Return [X, Y] of the center of cell containing provided text 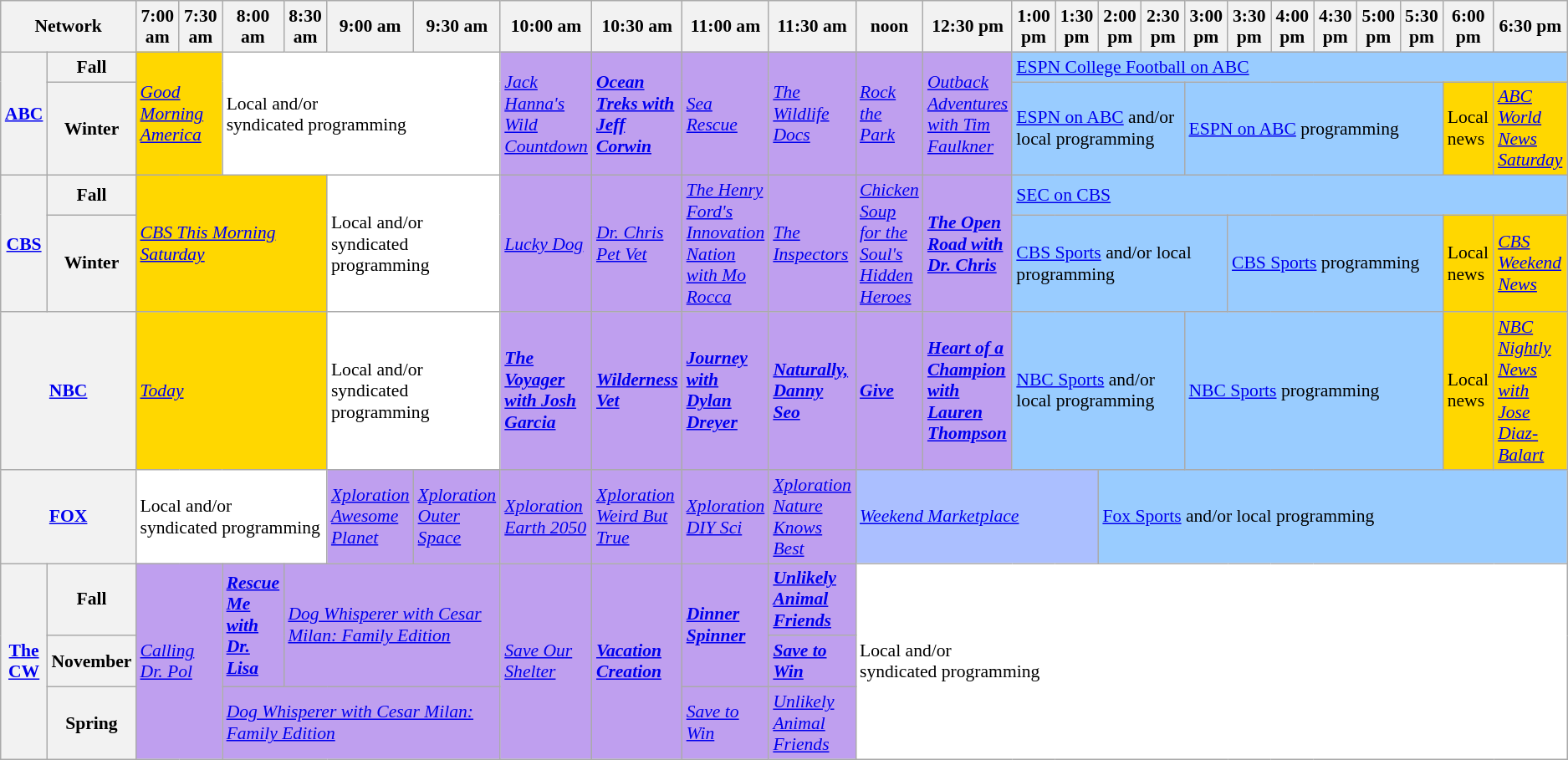
The Voyager with Josh Garcia [546, 391]
6:30 pm [1530, 27]
6:00 pm [1468, 27]
CBS This Morning Saturday [231, 244]
2:00 pm [1120, 27]
Wilderness Vet [637, 391]
ESPN College Football on ABC [1290, 67]
Rock the Park [890, 114]
Give [890, 391]
Heart of a Champion with Lauren Thompson [968, 391]
The CW [24, 661]
November [91, 662]
ESPN on ABC programming [1313, 129]
5:30 pm [1422, 27]
2:30 pm [1163, 27]
10:30 am [637, 27]
Good Morning America [179, 114]
The Wildlife Docs [812, 114]
11:00 am [726, 27]
Xploration Awesome Planet [370, 517]
Outback Adventures with Tim Faulkner [968, 114]
Journey with Dylan Dreyer [726, 391]
10:00 am [546, 27]
NBC Nightly News with Jose Diaz-Balart [1530, 391]
1:30 pm [1077, 27]
Today [231, 391]
Xploration Nature Knows Best [812, 517]
9:00 am [370, 27]
The Inspectors [812, 244]
Jack Hanna's Wild Countdown [546, 114]
ESPN on ABC and/or local programming [1098, 129]
Network [69, 27]
Xploration DIY Sci [726, 517]
Local and/orsyndicated programming [1211, 661]
NBC Sports and/or local programming [1098, 391]
ABC World News Saturday [1530, 129]
CBS Sports programming [1336, 264]
7:00 am [157, 27]
Vacation Creation [637, 661]
8:30 am [305, 27]
Sea Rescue [726, 114]
Ocean Treks with Jeff Corwin [637, 114]
Weekend Marketplace [977, 517]
Xploration Earth 2050 [546, 517]
5:00 pm [1379, 27]
Dinner Spinner [726, 625]
Rescue Me with Dr. Lisa [253, 625]
Lucky Dog [546, 244]
NBC Sports programming [1313, 391]
Dr. Chris Pet Vet [637, 244]
3:30 pm [1249, 27]
12:30 pm [968, 27]
9:30 am [457, 27]
4:00 pm [1293, 27]
3:00 pm [1206, 27]
CBS Weekend News [1530, 264]
ABC [24, 114]
Calling Dr. Pol [179, 661]
Spring [91, 724]
CBS [24, 244]
The Henry Ford's Innovation Nation with Mo Rocca [726, 244]
SEC on CBS [1290, 196]
4:30 pm [1336, 27]
1:00 pm [1034, 27]
Fox Sports and/or local programming [1332, 517]
7:30 am [201, 27]
noon [890, 27]
Chicken Soup for the Soul's Hidden Heroes [890, 244]
11:30 am [812, 27]
NBC [69, 391]
Naturally, Danny Seo [812, 391]
Xploration Outer Space [457, 517]
CBS Sports and/or local programming [1120, 264]
The Open Road with Dr. Chris [968, 244]
8:00 am [253, 27]
Save Our Shelter [546, 661]
FOX [69, 517]
Xploration Weird But True [637, 517]
